Locate the cell with the specified text and output its [X, Y] center coordinate. 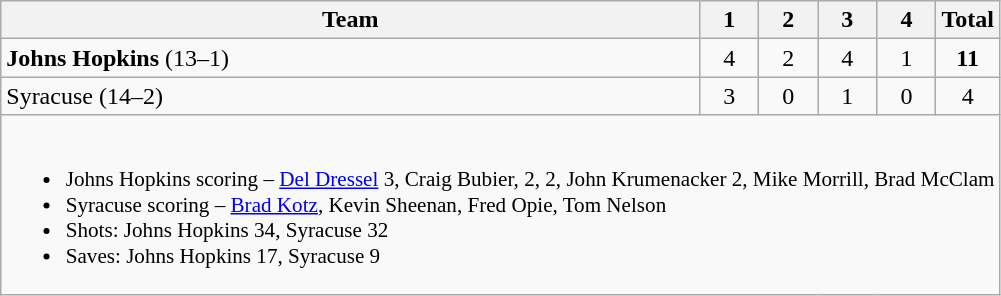
11 [968, 58]
Johns Hopkins (13–1) [350, 58]
Syracuse (14–2) [350, 96]
Total [968, 20]
Team [350, 20]
